Pinpoint the cell where the given text exists, returning its (x, y) midpoint coordinate. 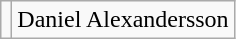
Daniel Alexandersson (123, 20)
